Search for the cell housing the specified text and yield its (X, Y) center coordinate. 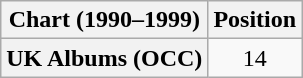
Position (255, 20)
Chart (1990–1999) (104, 20)
UK Albums (OCC) (104, 58)
14 (255, 58)
